Capture the cell that displays the provided text and extract its [X, Y] central coordinate. 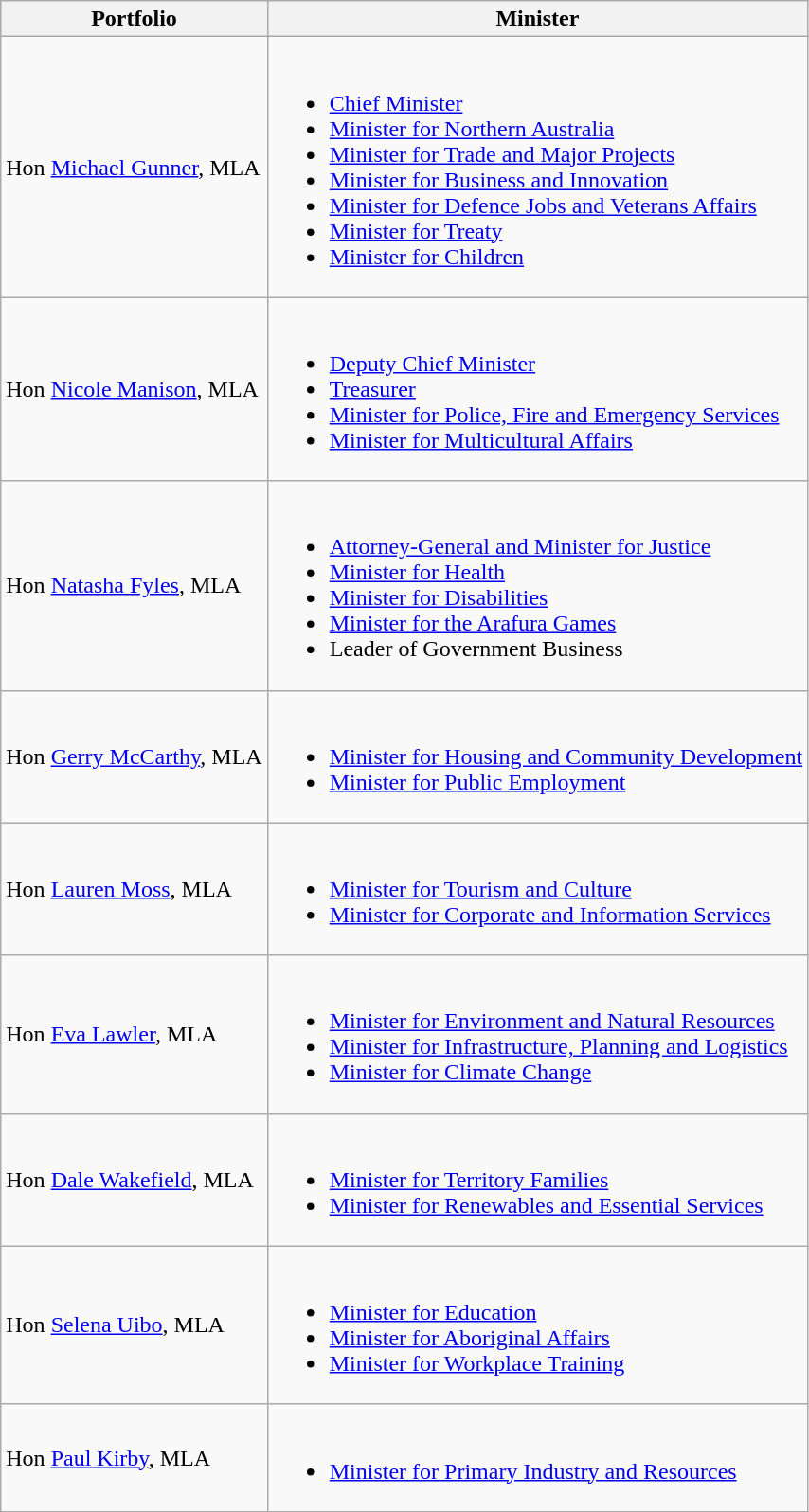
Hon Selena Uibo, MLA [135, 1325]
Deputy Chief MinisterTreasurerMinister for Police, Fire and Emergency ServicesMinister for Multicultural Affairs [537, 389]
Minister for Primary Industry and Resources [537, 1458]
Hon Michael Gunner, MLA [135, 167]
Hon Gerry McCarthy, MLA [135, 756]
Hon Paul Kirby, MLA [135, 1458]
Minister for Housing and Community DevelopmentMinister for Public Employment [537, 756]
Minister for Territory FamiliesMinister for Renewables and Essential Services [537, 1180]
Minister for Environment and Natural ResourcesMinister for Infrastructure, Planning and LogisticsMinister for Climate Change [537, 1034]
Minister for Tourism and CultureMinister for Corporate and Information Services [537, 889]
Portfolio [135, 19]
Hon Dale Wakefield, MLA [135, 1180]
Minister for EducationMinister for Aboriginal AffairsMinister for Workplace Training [537, 1325]
Minister [537, 19]
Attorney-General and Minister for JusticeMinister for HealthMinister for DisabilitiesMinister for the Arafura GamesLeader of Government Business [537, 585]
Hon Natasha Fyles, MLA [135, 585]
Hon Nicole Manison, MLA [135, 389]
Hon Lauren Moss, MLA [135, 889]
Hon Eva Lawler, MLA [135, 1034]
